Locate the cell with the specified text and output its [X, Y] center coordinate. 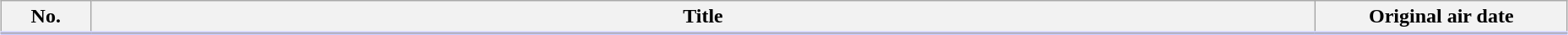
Original air date [1441, 17]
No. [46, 17]
Title [703, 17]
